Provide the [x, y] coordinate of the cell's center where the given text is located.  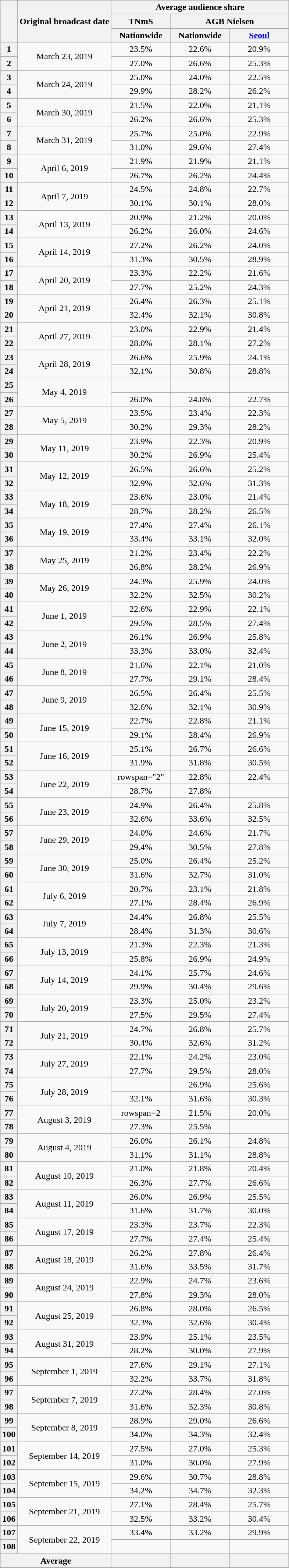
33.6% [200, 819]
46 [9, 679]
Average audience share [200, 7]
26 [9, 399]
67 [9, 973]
1 [9, 49]
28.1% [200, 343]
30.7% [200, 1476]
94 [9, 1351]
31 [9, 469]
September 21, 2019 [65, 1511]
25.6% [260, 1085]
June 30, 2019 [65, 868]
34 [9, 511]
Original broadcast date [65, 21]
99 [9, 1421]
52 [9, 763]
64 [9, 931]
June 29, 2019 [65, 840]
29 [9, 441]
8 [9, 147]
August 18, 2019 [65, 1260]
95 [9, 1365]
35 [9, 525]
July 13, 2019 [65, 952]
24.5% [140, 189]
55 [9, 805]
75 [9, 1085]
32.0% [260, 539]
July 27, 2019 [65, 1064]
August 10, 2019 [65, 1176]
106 [9, 1519]
57 [9, 833]
82 [9, 1183]
29.4% [140, 847]
63 [9, 917]
96 [9, 1379]
August 4, 2019 [65, 1148]
30.6% [260, 931]
69 [9, 1001]
33.0% [200, 651]
July 6, 2019 [65, 896]
23 [9, 357]
30.9% [260, 707]
21.7% [260, 833]
97 [9, 1393]
21 [9, 329]
33.7% [200, 1379]
32 [9, 483]
June 1, 2019 [65, 616]
49 [9, 721]
23.2% [260, 1001]
33.1% [200, 539]
5 [9, 105]
March 23, 2019 [65, 56]
105 [9, 1504]
April 28, 2019 [65, 364]
85 [9, 1225]
28.5% [200, 623]
20 [9, 315]
34.0% [140, 1435]
4 [9, 91]
April 6, 2019 [65, 168]
10 [9, 175]
102 [9, 1462]
56 [9, 819]
April 13, 2019 [65, 224]
2 [9, 63]
89 [9, 1281]
103 [9, 1476]
68 [9, 987]
18 [9, 287]
September 22, 2019 [65, 1540]
22.5% [260, 77]
31.9% [140, 763]
September 8, 2019 [65, 1428]
July 7, 2019 [65, 924]
50 [9, 735]
April 20, 2019 [65, 280]
11 [9, 189]
40 [9, 595]
7 [9, 133]
rowspan=2 [140, 1113]
76 [9, 1099]
53 [9, 777]
34.7% [200, 1490]
61 [9, 889]
June 9, 2019 [65, 700]
62 [9, 903]
34.3% [200, 1435]
58 [9, 847]
31.2% [260, 1043]
78 [9, 1127]
20.7% [140, 889]
39 [9, 581]
80 [9, 1155]
13 [9, 217]
AGB Nielsen [230, 21]
27.6% [140, 1365]
71 [9, 1029]
June 8, 2019 [65, 672]
June 22, 2019 [65, 784]
TNmS [140, 21]
33.3% [140, 651]
May 26, 2019 [65, 588]
August 11, 2019 [65, 1204]
19 [9, 301]
24 [9, 371]
87 [9, 1253]
23.1% [200, 889]
23.7% [200, 1225]
April 27, 2019 [65, 336]
June 23, 2019 [65, 812]
104 [9, 1490]
88 [9, 1267]
August 3, 2019 [65, 1120]
86 [9, 1239]
30 [9, 455]
45 [9, 665]
33.5% [200, 1267]
12 [9, 203]
43 [9, 637]
42 [9, 623]
100 [9, 1435]
74 [9, 1071]
20.4% [260, 1169]
August 24, 2019 [65, 1287]
22.4% [260, 777]
July 28, 2019 [65, 1092]
33 [9, 497]
May 12, 2019 [65, 476]
3 [9, 77]
51 [9, 749]
July 14, 2019 [65, 980]
22.0% [200, 105]
70 [9, 1015]
84 [9, 1211]
Average [56, 1561]
September 15, 2019 [65, 1483]
March 30, 2019 [65, 112]
79 [9, 1141]
48 [9, 707]
98 [9, 1407]
83 [9, 1197]
July 20, 2019 [65, 1008]
16 [9, 259]
38 [9, 567]
May 4, 2019 [65, 392]
32.7% [200, 875]
34.2% [140, 1490]
September 7, 2019 [65, 1400]
April 14, 2019 [65, 252]
May 5, 2019 [65, 420]
April 21, 2019 [65, 308]
101 [9, 1449]
29.0% [200, 1421]
May 19, 2019 [65, 532]
65 [9, 945]
6 [9, 119]
27 [9, 413]
March 24, 2019 [65, 84]
36 [9, 539]
June 16, 2019 [65, 756]
32.9% [140, 483]
July 21, 2019 [65, 1036]
92 [9, 1323]
90 [9, 1294]
72 [9, 1043]
28 [9, 427]
25 [9, 385]
August 17, 2019 [65, 1232]
44 [9, 651]
108 [9, 1547]
June 2, 2019 [65, 644]
14 [9, 231]
Seoul [260, 35]
93 [9, 1337]
66 [9, 959]
17 [9, 273]
April 7, 2019 [65, 196]
30.3% [260, 1099]
37 [9, 553]
54 [9, 791]
9 [9, 161]
March 31, 2019 [65, 140]
August 31, 2019 [65, 1344]
May 25, 2019 [65, 560]
June 15, 2019 [65, 728]
May 11, 2019 [65, 448]
47 [9, 693]
59 [9, 861]
rowspan="2" [140, 777]
91 [9, 1309]
September 14, 2019 [65, 1456]
May 18, 2019 [65, 504]
81 [9, 1169]
15 [9, 245]
September 1, 2019 [65, 1372]
60 [9, 875]
107 [9, 1533]
24.2% [200, 1057]
77 [9, 1113]
41 [9, 609]
22 [9, 343]
73 [9, 1057]
August 25, 2019 [65, 1316]
27.3% [140, 1127]
